Determine the (x, y) coordinate at the center of the cell enclosing the given text.  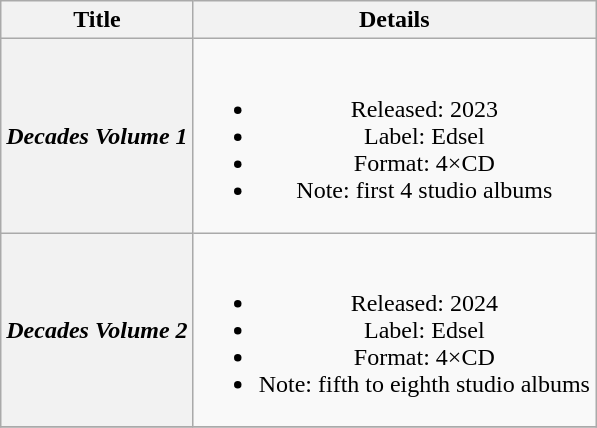
Title (97, 20)
Details (394, 20)
Decades Volume 2 (97, 330)
Decades Volume 1 (97, 136)
Released: 2024Label: EdselFormat: 4×CDNote: fifth to eighth studio albums (394, 330)
Released: 2023Label: EdselFormat: 4×CDNote: first 4 studio albums (394, 136)
